Identify which cell holds the provided text, then report its [X, Y] central coordinate. 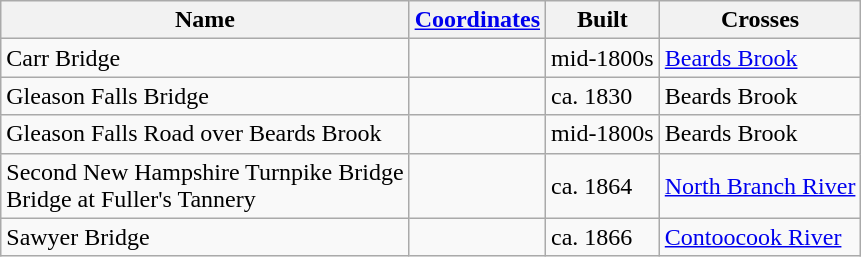
Gleason Falls Bridge [205, 96]
Contoocook River [760, 237]
ca. 1830 [603, 96]
ca. 1866 [603, 237]
Gleason Falls Road over Beards Brook [205, 134]
Crosses [760, 20]
Carr Bridge [205, 58]
ca. 1864 [603, 186]
Name [205, 20]
Coordinates [477, 20]
Sawyer Bridge [205, 237]
Second New Hampshire Turnpike BridgeBridge at Fuller's Tannery [205, 186]
Built [603, 20]
North Branch River [760, 186]
